Determine the (X, Y) coordinate at the center of the cell enclosing the given text.  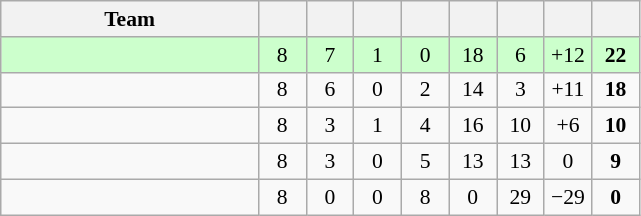
+11 (568, 90)
14 (473, 90)
−29 (568, 197)
Team (130, 19)
2 (425, 90)
16 (473, 126)
+6 (568, 126)
7 (330, 55)
22 (616, 55)
+12 (568, 55)
9 (616, 162)
5 (425, 162)
29 (520, 197)
4 (425, 126)
